Extract the (X, Y) coordinate from the center of the cell holding the provided text.  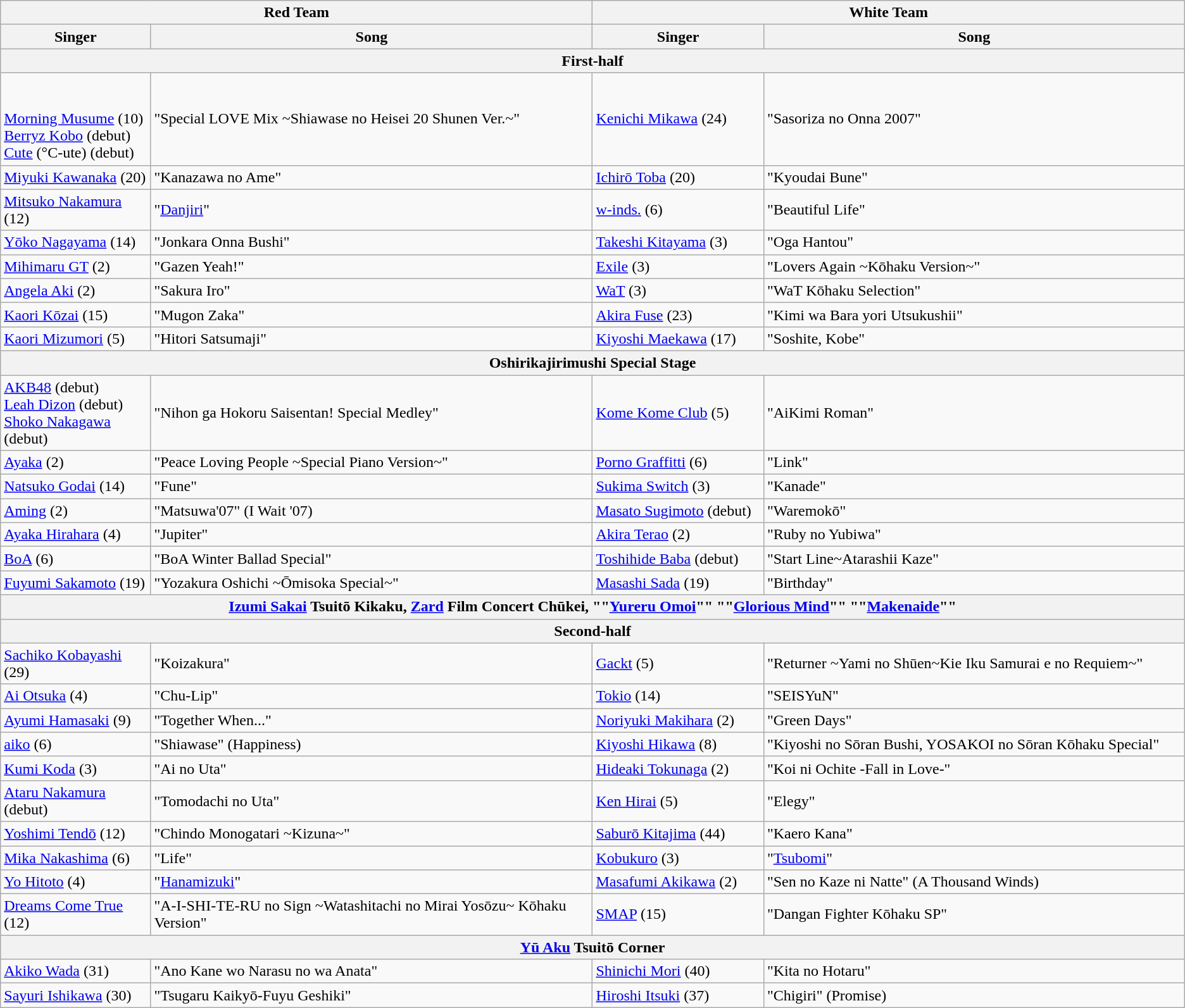
Mitsuko Nakamura (12) (76, 210)
Mihimaru GT (2) (76, 266)
"Tsubomi" (974, 857)
"Start Line~Atarashii Kaze" (974, 559)
Ayaka Hirahara (4) (76, 535)
Morning Musume (10) Berryz Kobo (debut) Cute (°C-ute) (debut) (76, 119)
Mika Nakashima (6) (76, 857)
"Sasoriza no Onna 2007" (974, 119)
Ken Hirai (5) (678, 801)
w-inds. (6) (678, 210)
"Waremokō" (974, 511)
"Kimi wa Bara yori Utsukushii" (974, 314)
First-half (592, 61)
"Tsugaru Kaikyō-Fuyu Geshiki" (372, 995)
Kaori Kōzai (15) (76, 314)
"Life" (372, 857)
Toshihide Baba (debut) (678, 559)
Izumi Sakai Tsuitō Kikaku, Zard Film Concert Chūkei, ""Yureru Omoi"" ""Glorious Mind"" ""Makenaide"" (592, 607)
"Dangan Fighter Kōhaku SP" (974, 915)
"Kanade" (974, 487)
Ayumi Hamasaki (9) (76, 720)
"A-I-SHI-TE-RU no Sign ~Watashitachi no Mirai Yosōzu~ Kōhaku Version" (372, 915)
Kome Kome Club (5) (678, 413)
"Shiawase" (Happiness) (372, 744)
Miyuki Kawanaka (20) (76, 177)
Porno Graffitti (6) (678, 463)
"Yozakura Oshichi ~Ōmisoka Special~" (372, 583)
"Sakura Iro" (372, 290)
Akiko Wada (31) (76, 971)
AKB48 (debut)Leah Dizon (debut)Shoko Nakagawa (debut) (76, 413)
"Ai no Uta" (372, 768)
"Gazen Yeah!" (372, 266)
Yoshimi Tendō (12) (76, 833)
"Link" (974, 463)
Second-half (592, 631)
Yo Hitoto (4) (76, 882)
Tokio (14) (678, 696)
"Ano Kane wo Narasu no wa Anata" (372, 971)
"Birthday" (974, 583)
"Hanamizuki" (372, 882)
Ichirō Toba (20) (678, 177)
Sachiko Kobayashi (29) (76, 663)
"Koizakura" (372, 663)
Fuyumi Sakamoto (19) (76, 583)
Oshirikajirimushi Special Stage (592, 363)
"Elegy" (974, 801)
"Ruby no Yubiwa" (974, 535)
"Jupiter" (372, 535)
Ataru Nakamura (debut) (76, 801)
Kumi Koda (3) (76, 768)
"Tomodachi no Uta" (372, 801)
Kiyoshi Hikawa (8) (678, 744)
"Together When..." (372, 720)
Masato Sugimoto (debut) (678, 511)
"Beautiful Life" (974, 210)
Sayuri Ishikawa (30) (76, 995)
"Kyoudai Bune" (974, 177)
Shinichi Mori (40) (678, 971)
Exile (3) (678, 266)
"Danjiri" (372, 210)
"Lovers Again ~Kōhaku Version~" (974, 266)
Masafumi Akikawa (2) (678, 882)
"Special LOVE Mix ~Shiawase no Heisei 20 Shunen Ver.~" (372, 119)
"Nihon ga Hokoru Saisentan! Special Medley" (372, 413)
"Koi ni Ochite -Fall in Love-" (974, 768)
"AiKimi Roman" (974, 413)
"Kanazawa no Ame" (372, 177)
Angela Aki (2) (76, 290)
Kobukuro (3) (678, 857)
"Jonkara Onna Bushi" (372, 242)
Dreams Come True (12) (76, 915)
Yōko Nagayama (14) (76, 242)
"SEISYuN" (974, 696)
"Returner ~Yami no Shūen~Kie Iku Samurai e no Requiem~" (974, 663)
"Soshite, Kobe" (974, 339)
"Fune" (372, 487)
Akira Terao (2) (678, 535)
Saburō Kitajima (44) (678, 833)
"Kita no Hotaru" (974, 971)
"WaT Kōhaku Selection" (974, 290)
White Team (889, 13)
"Kaero Kana" (974, 833)
"Chindo Monogatari ~Kizuna~" (372, 833)
Gackt (5) (678, 663)
Sukima Switch (3) (678, 487)
BoA (6) (76, 559)
"Mugon Zaka" (372, 314)
Takeshi Kitayama (3) (678, 242)
"BoA Winter Ballad Special" (372, 559)
"Green Days" (974, 720)
Ayaka (2) (76, 463)
Red Team (296, 13)
"Matsuwa'07" (I Wait '07) (372, 511)
"Peace Loving People ~Special Piano Version~" (372, 463)
Yū Aku Tsuitō Corner (592, 947)
SMAP (15) (678, 915)
Hiroshi Itsuki (37) (678, 995)
Akira Fuse (23) (678, 314)
Kaori Mizumori (5) (76, 339)
"Chu-Lip" (372, 696)
Kenichi Mikawa (24) (678, 119)
Masashi Sada (19) (678, 583)
Natsuko Godai (14) (76, 487)
Ai Otsuka (4) (76, 696)
Kiyoshi Maekawa (17) (678, 339)
WaT (3) (678, 290)
"Hitori Satsumaji" (372, 339)
Aming (2) (76, 511)
"Kiyoshi no Sōran Bushi, YOSAKOI no Sōran Kōhaku Special" (974, 744)
Hideaki Tokunaga (2) (678, 768)
"Sen no Kaze ni Natte" (A Thousand Winds) (974, 882)
aiko (6) (76, 744)
"Oga Hantou" (974, 242)
Noriyuki Makihara (2) (678, 720)
"Chigiri" (Promise) (974, 995)
